Locate the cell with the specified text and output its [X, Y] center coordinate. 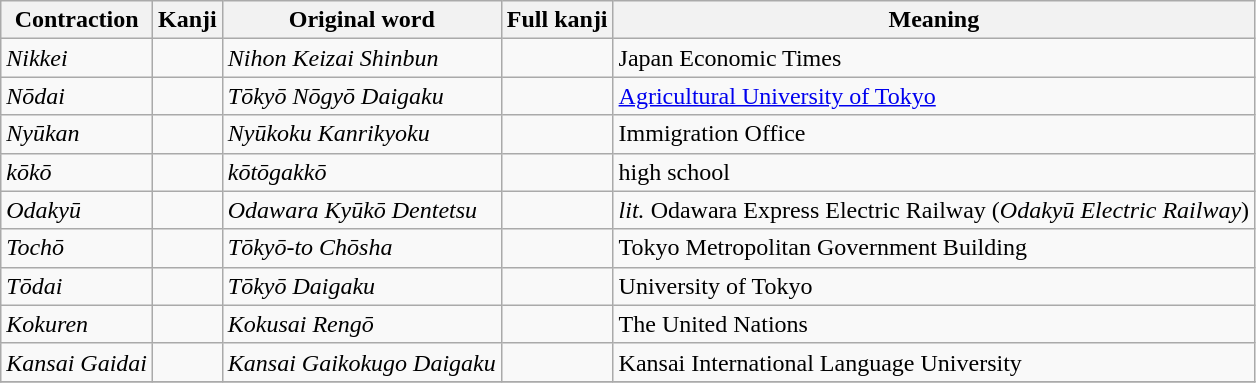
Tokyo Metropolitan Government Building [934, 248]
Tōkyō Daigaku [362, 286]
Nyūkoku Kanrikyoku [362, 134]
Kansai Gaikokugo Daigaku [362, 362]
Nikkei [77, 58]
Kokusai Rengō [362, 324]
Nihon Keizai Shinbun [362, 58]
Kokuren [77, 324]
Tōkyō-to Chōsha [362, 248]
Nyūkan [77, 134]
Tochō [77, 248]
Meaning [934, 20]
Immigration Office [934, 134]
kōkō [77, 172]
high school [934, 172]
Odawara Kyūkō Dentetsu [362, 210]
Kansai Gaidai [77, 362]
kōtōgakkō [362, 172]
University of Tokyo [934, 286]
Original word [362, 20]
Odakyū [77, 210]
The United Nations [934, 324]
Contraction [77, 20]
Tōdai [77, 286]
Kansai International Language University [934, 362]
Tōkyō Nōgyō Daigaku [362, 96]
Kanji [188, 20]
Nōdai [77, 96]
Full kanji [557, 20]
Japan Economic Times [934, 58]
lit. Odawara Express Electric Railway (Odakyū Electric Railway) [934, 210]
Agricultural University of Tokyo [934, 96]
